Return the [X, Y] coordinate for the center point of the cell that contains the specified text.  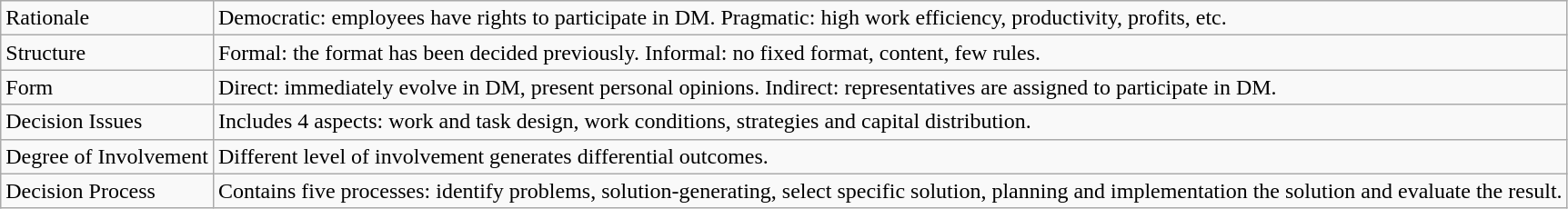
Form [107, 87]
Decision Process [107, 191]
Formal: the format has been decided previously. Informal: no fixed format, content, few rules. [890, 53]
Different level of involvement generates differential outcomes. [890, 156]
Includes 4 aspects: work and task design, work conditions, strategies and capital distribution. [890, 122]
Decision Issues [107, 122]
Structure [107, 53]
Rationale [107, 18]
Direct: immediately evolve in DM, present personal opinions. Indirect: representatives are assigned to participate in DM. [890, 87]
Democratic: employees have rights to participate in DM. Pragmatic: high work efficiency, productivity, profits, etc. [890, 18]
Degree of Involvement [107, 156]
